From the cell containing the given text, extract its center point as (X, Y) coordinate. 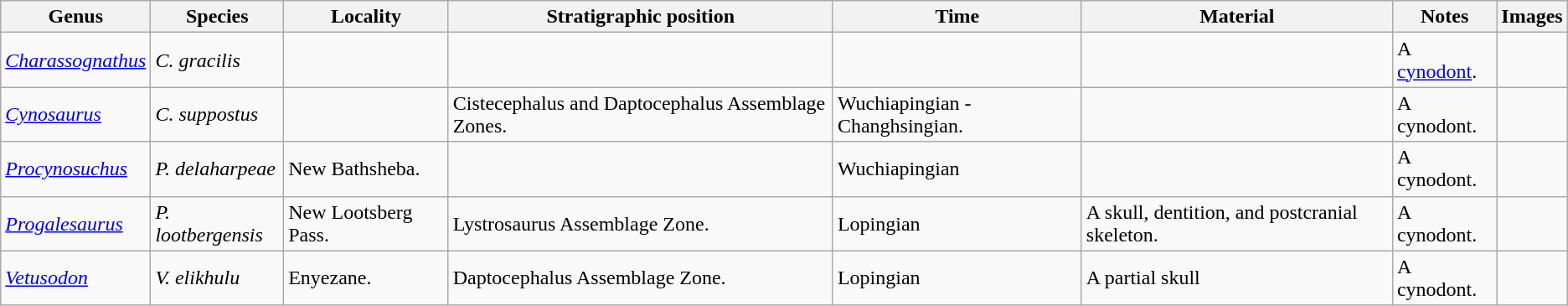
P. delaharpeae (218, 169)
Vetusodon (75, 278)
Charassognathus (75, 60)
Genus (75, 17)
Material (1236, 17)
Species (218, 17)
Wuchiapingian - Changhsingian. (957, 114)
C. suppostus (218, 114)
Cynosaurus (75, 114)
Lystrosaurus Assemblage Zone. (640, 223)
New Bathsheba. (366, 169)
Wuchiapingian (957, 169)
A skull, dentition, and postcranial skeleton. (1236, 223)
Time (957, 17)
Notes (1444, 17)
V. elikhulu (218, 278)
Locality (366, 17)
Procynosuchus (75, 169)
Enyezane. (366, 278)
A partial skull (1236, 278)
P. lootbergensis (218, 223)
Images (1532, 17)
New Lootsberg Pass. (366, 223)
Progalesaurus (75, 223)
C. gracilis (218, 60)
Daptocephalus Assemblage Zone. (640, 278)
Cistecephalus and Daptocephalus Assemblage Zones. (640, 114)
Stratigraphic position (640, 17)
